From the cell containing the given text, extract its center point as [X, Y] coordinate. 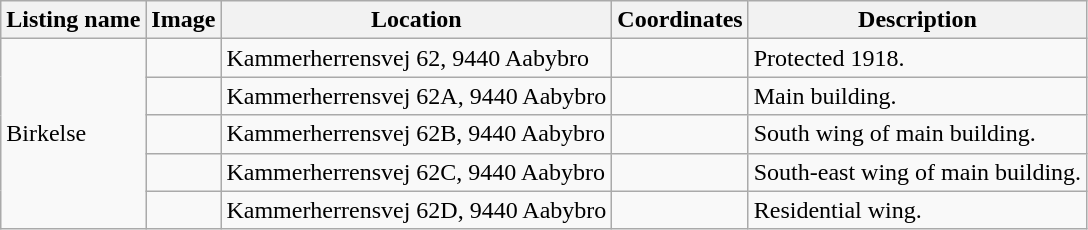
Listing name [74, 20]
Description [917, 20]
Protected 1918. [917, 58]
South wing of main building. [917, 134]
Image [184, 20]
South-east wing of main building. [917, 172]
Residential wing. [917, 210]
Location [416, 20]
Coordinates [680, 20]
Main building. [917, 96]
Kammerherrensvej 62A, 9440 Aabybro [416, 96]
Kammerherrensvej 62D, 9440 Aabybro [416, 210]
Kammerherrensvej 62C, 9440 Aabybro [416, 172]
Kammerherrensvej 62, 9440 Aabybro [416, 58]
Birkelse [74, 134]
Kammerherrensvej 62B, 9440 Aabybro [416, 134]
